Return the (X, Y) coordinate for the center point of the cell that contains the specified text.  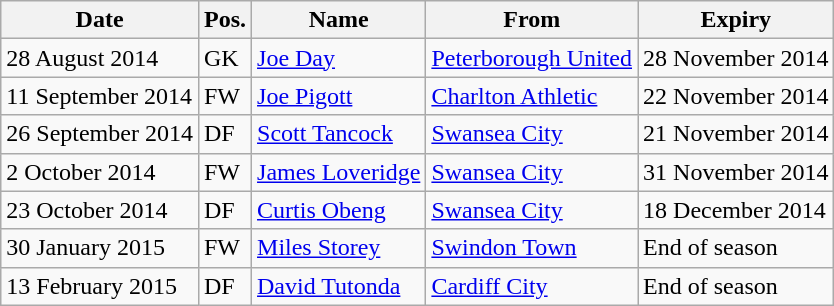
Joe Pigott (339, 96)
Peterborough United (532, 58)
Swindon Town (532, 248)
Cardiff City (532, 286)
28 August 2014 (100, 58)
Expiry (736, 20)
30 January 2015 (100, 248)
Curtis Obeng (339, 210)
31 November 2014 (736, 172)
Scott Tancock (339, 134)
Pos. (224, 20)
Miles Storey (339, 248)
13 February 2015 (100, 286)
From (532, 20)
David Tutonda (339, 286)
Joe Day (339, 58)
11 September 2014 (100, 96)
Name (339, 20)
18 December 2014 (736, 210)
21 November 2014 (736, 134)
2 October 2014 (100, 172)
23 October 2014 (100, 210)
James Loveridge (339, 172)
28 November 2014 (736, 58)
22 November 2014 (736, 96)
Date (100, 20)
Charlton Athletic (532, 96)
GK (224, 58)
26 September 2014 (100, 134)
